Return (X, Y) of the center of cell containing provided text 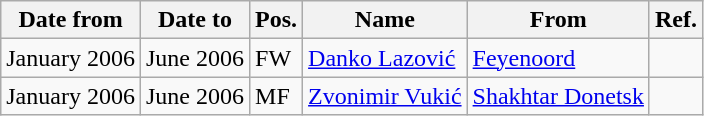
Ref. (676, 20)
Shakhtar Donetsk (558, 96)
FW (276, 58)
Zvonimir Vukić (386, 96)
Name (386, 20)
Date from (71, 20)
Date to (194, 20)
MF (276, 96)
Pos. (276, 20)
Feyenoord (558, 58)
Danko Lazović (386, 58)
From (558, 20)
